Scan for the cell matching the given text and deliver its (X, Y) coordinate at center. 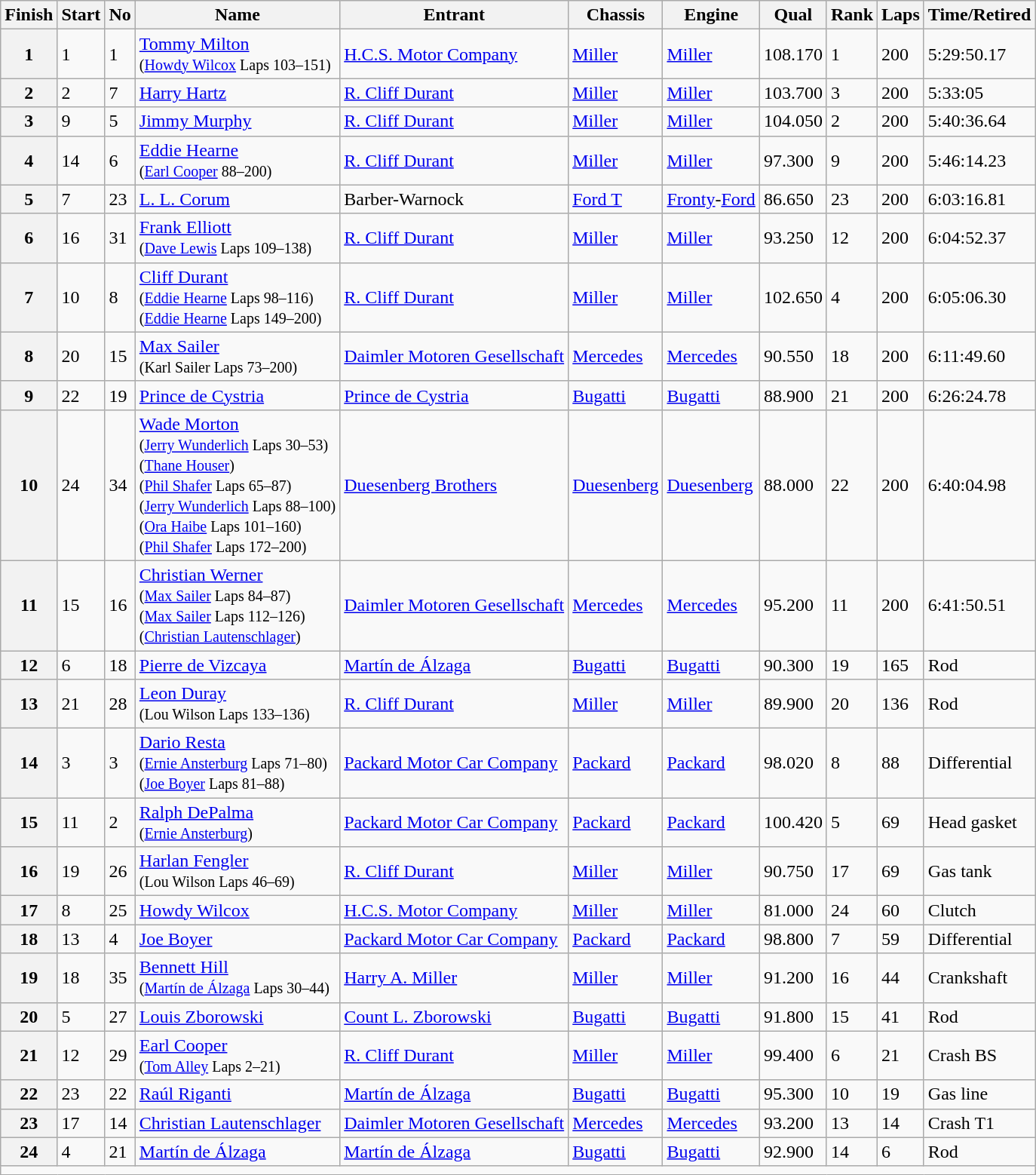
Raúl Riganti (237, 1094)
97.300 (793, 160)
5:29:50.17 (979, 54)
88 (901, 763)
Entrant (454, 15)
Pierre de Vizcaya (237, 664)
Ford T (615, 199)
93.250 (793, 238)
44 (901, 977)
Laps (901, 15)
Gas tank (979, 872)
92.900 (793, 1152)
Tommy Milton (Howdy Wilcox Laps 103–151) (237, 54)
5:46:14.23 (979, 160)
108.170 (793, 54)
Fronty-Ford (711, 199)
90.300 (793, 664)
98.020 (793, 763)
Christian Lautenschlager (237, 1123)
Frank Elliott(Dave Lewis Laps 109–138) (237, 238)
98.800 (793, 939)
Crankshaft (979, 977)
Rank (852, 15)
6:03:16.81 (979, 199)
99.400 (793, 1056)
60 (901, 910)
26 (120, 872)
Finish (29, 15)
Qual (793, 15)
Crash BS (979, 1056)
Chassis (615, 15)
93.200 (793, 1123)
103.700 (793, 93)
165 (901, 664)
6:41:50.51 (979, 605)
Jimmy Murphy (237, 121)
Bennett Hill(Martín de Álzaga Laps 30–44) (237, 977)
88.900 (793, 395)
90.750 (793, 872)
6:04:52.37 (979, 238)
Duesenberg Brothers (454, 485)
Ralph DePalma (Ernie Ansterburg) (237, 822)
Leon Duray(Lou Wilson Laps 133–136) (237, 704)
34 (120, 485)
102.650 (793, 297)
Eddie Hearne(Earl Cooper 88–200) (237, 160)
Name (237, 15)
35 (120, 977)
6:26:24.78 (979, 395)
Joe Boyer (237, 939)
Howdy Wilcox (237, 910)
Dario Resta (Ernie Ansterburg Laps 71–80)(Joe Boyer Laps 81–88) (237, 763)
Cliff Durant(Eddie Hearne Laps 98–116)(Eddie Hearne Laps 149–200) (237, 297)
91.200 (793, 977)
Crash T1 (979, 1123)
Barber-Warnock (454, 199)
136 (901, 704)
6:40:04.98 (979, 485)
104.050 (793, 121)
Gas line (979, 1094)
27 (120, 1017)
6:11:49.60 (979, 356)
28 (120, 704)
95.300 (793, 1094)
31 (120, 238)
100.420 (793, 822)
86.650 (793, 199)
L. L. Corum (237, 199)
Louis Zborowski (237, 1017)
89.900 (793, 704)
Earl Cooper(Tom Alley Laps 2–21) (237, 1056)
29 (120, 1056)
Max Sailer (Karl Sailer Laps 73–200) (237, 356)
Christian Werner (Max Sailer Laps 84–87)(Max Sailer Laps 112–126)(Christian Lautenschlager) (237, 605)
88.000 (793, 485)
Harry Hartz (237, 93)
90.550 (793, 356)
5:33:05 (979, 93)
59 (901, 939)
Time/Retired (979, 15)
91.800 (793, 1017)
Clutch (979, 910)
Head gasket (979, 822)
Harlan Fengler (Lou Wilson Laps 46–69) (237, 872)
Count L. Zborowski (454, 1017)
5:40:36.64 (979, 121)
25 (120, 910)
95.200 (793, 605)
Harry A. Miller (454, 977)
41 (901, 1017)
81.000 (793, 910)
Start (81, 15)
No (120, 15)
Engine (711, 15)
6:05:06.30 (979, 297)
